Scan for the cell matching the given text and deliver its [x, y] coordinate at center. 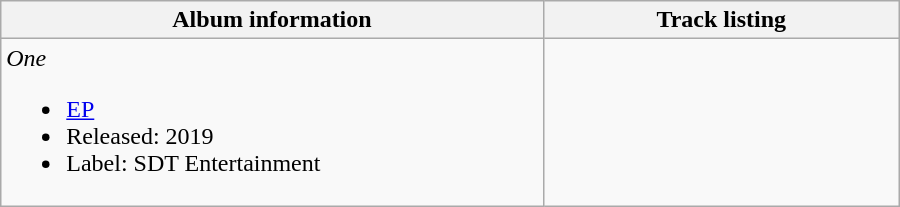
OneEPReleased: 2019Label: SDT Entertainment [272, 122]
Album information [272, 20]
Track listing [721, 20]
